Identify which cell holds the provided text, then report its [x, y] central coordinate. 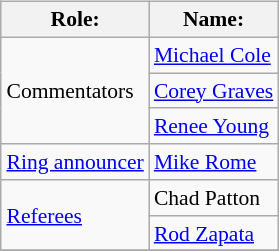
Renee Young [214, 126]
Role: [74, 20]
Mike Rome [214, 162]
Chad Patton [214, 198]
Referees [74, 216]
Corey Graves [214, 91]
Rod Zapata [214, 233]
Michael Cole [214, 55]
Commentators [74, 90]
Ring announcer [74, 162]
Name: [214, 20]
